From the cell containing the given text, extract its center point as [x, y] coordinate. 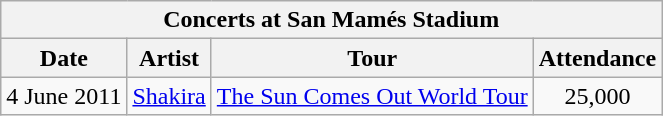
Date [64, 58]
25,000 [597, 96]
Attendance [597, 58]
Artist [169, 58]
Shakira [169, 96]
Tour [372, 58]
The Sun Comes Out World Tour [372, 96]
Concerts at San Mamés Stadium [332, 20]
4 June 2011 [64, 96]
